Determine the (x, y) coordinate at the center of the cell enclosing the given text.  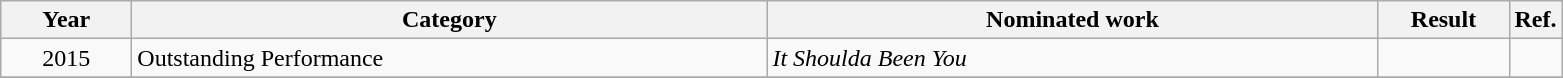
It Shoulda Been You (1072, 58)
Category (450, 20)
Nominated work (1072, 20)
Outstanding Performance (450, 58)
Year (66, 20)
Ref. (1536, 20)
Result (1444, 20)
2015 (66, 58)
